Output the [x, y] coordinate of the center of the cell containing the given text.  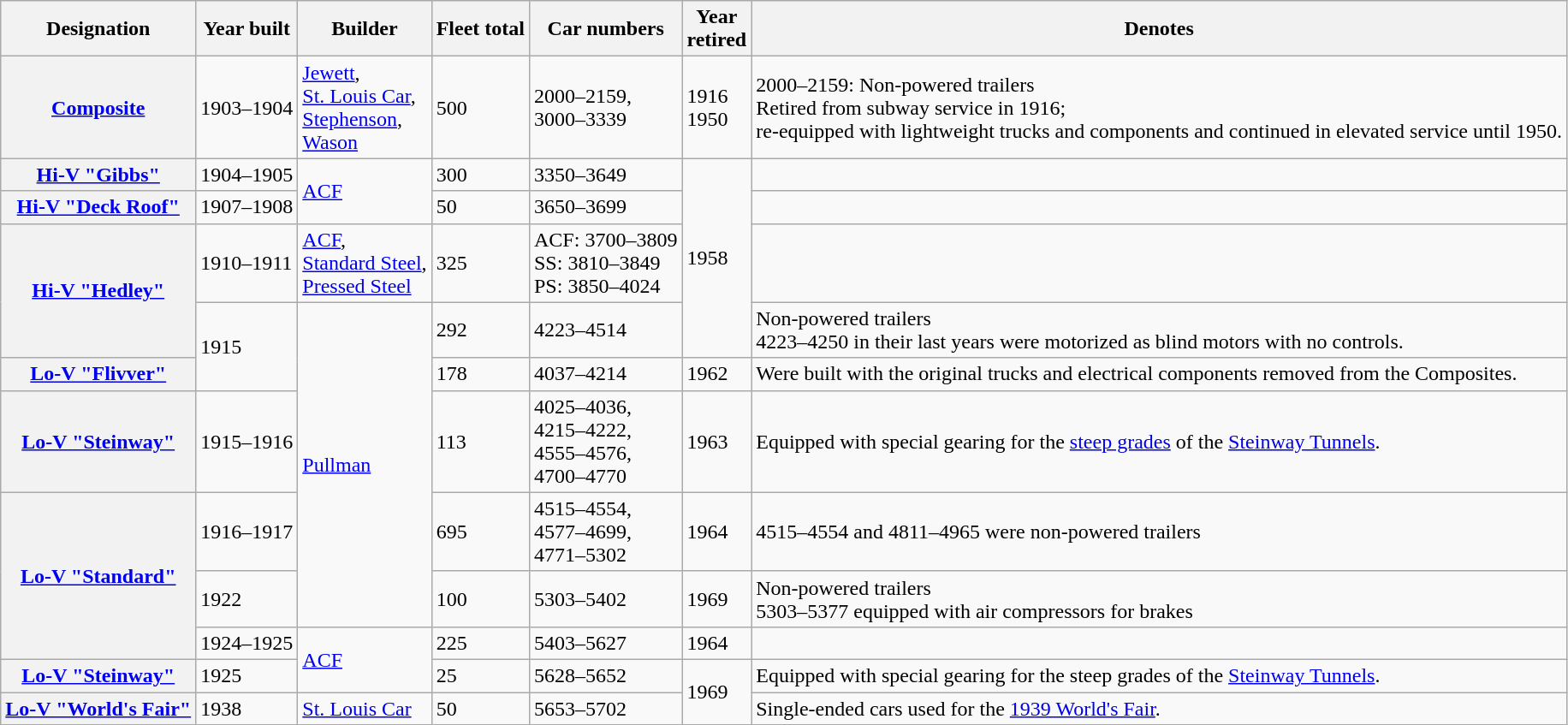
Pullman [365, 464]
Non-powered trailers4223–4250 in their last years were motorized as blind motors with no controls. [1159, 330]
4515–4554,4577–4699,4771–5302 [605, 532]
5303–5402 [605, 599]
Yearretired [717, 29]
ACF: 3700–3809SS: 3810–3849PS: 3850–4024 [605, 263]
Jewett,St. Louis Car,Stephenson,Wason [365, 108]
Denotes [1159, 29]
500 [480, 108]
1962 [717, 374]
1915 [246, 346]
Single-ended cars used for the 1939 World's Fair. [1159, 708]
5653–5702 [605, 708]
Year built [246, 29]
1915–1916 [246, 442]
4515–4554 and 4811–4965 were non-powered trailers [1159, 532]
St. Louis Car [365, 708]
25 [480, 675]
Were built with the original trucks and electrical components removed from the Composites. [1159, 374]
1903–1904 [246, 108]
3650–3699 [605, 207]
1916–1917 [246, 532]
Hi-V "Deck Roof" [98, 207]
Lo-V "Standard" [98, 575]
Lo-V "World's Fair" [98, 708]
5403–5627 [605, 643]
4025–4036,4215–4222,4555–4576,4700–4770 [605, 442]
Hi-V "Hedley" [98, 291]
225 [480, 643]
ACF,Standard Steel,Pressed Steel [365, 263]
1925 [246, 675]
300 [480, 175]
178 [480, 374]
2000–2159,3000–3339 [605, 108]
1938 [246, 708]
1907–1908 [246, 207]
4223–4514 [605, 330]
Car numbers [605, 29]
1922 [246, 599]
100 [480, 599]
292 [480, 330]
3350–3649 [605, 175]
1910–1911 [246, 263]
Designation [98, 29]
5628–5652 [605, 675]
1958 [717, 259]
19161950 [717, 108]
Fleet total [480, 29]
4037–4214 [605, 374]
1963 [717, 442]
Builder [365, 29]
Composite [98, 108]
113 [480, 442]
Non-powered trailers5303–5377 equipped with air compressors for brakes [1159, 599]
Lo-V "Flivver" [98, 374]
1924–1925 [246, 643]
1904–1905 [246, 175]
695 [480, 532]
325 [480, 263]
Hi-V "Gibbs" [98, 175]
